Return the [x, y] coordinate for the center point of the cell that contains the specified text.  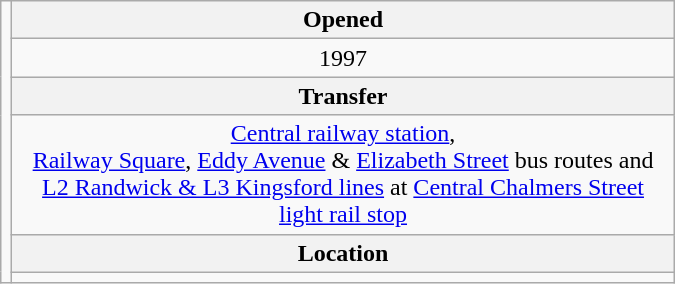
1997 [343, 58]
Opened [343, 20]
Transfer [343, 96]
Location [343, 253]
